Pinpoint the cell where the given text exists, returning its [x, y] midpoint coordinate. 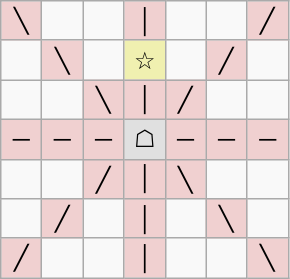
☖ [144, 139]
☆ [144, 60]
